Scan for the cell matching the given text and deliver its (X, Y) coordinate at center. 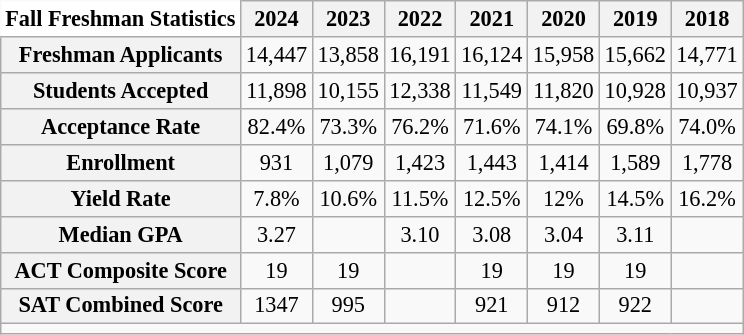
Median GPA (121, 234)
14.5% (635, 198)
3.10 (420, 234)
1,423 (420, 162)
Students Accepted (121, 90)
10,155 (348, 90)
2024 (277, 19)
Fall Freshman Statistics (121, 19)
12% (564, 198)
1,778 (707, 162)
Acceptance Rate (121, 126)
74.0% (707, 126)
Freshman Applicants (121, 55)
16,191 (420, 55)
12.5% (492, 198)
76.2% (420, 126)
12,338 (420, 90)
74.1% (564, 126)
10,928 (635, 90)
14,771 (707, 55)
71.6% (492, 126)
15,662 (635, 55)
1,443 (492, 162)
3.11 (635, 234)
11,898 (277, 90)
931 (277, 162)
3.08 (492, 234)
82.4% (277, 126)
2018 (707, 19)
995 (348, 306)
13,858 (348, 55)
1347 (277, 306)
Enrollment (121, 162)
ACT Composite Score (121, 270)
7.8% (277, 198)
912 (564, 306)
14,447 (277, 55)
Yield Rate (121, 198)
11.5% (420, 198)
2022 (420, 19)
11,820 (564, 90)
15,958 (564, 55)
922 (635, 306)
921 (492, 306)
1,079 (348, 162)
11,549 (492, 90)
16,124 (492, 55)
2019 (635, 19)
2023 (348, 19)
69.8% (635, 126)
SAT Combined Score (121, 306)
1,589 (635, 162)
10.6% (348, 198)
3.27 (277, 234)
10,937 (707, 90)
16.2% (707, 198)
73.3% (348, 126)
2020 (564, 19)
3.04 (564, 234)
1,414 (564, 162)
2021 (492, 19)
